Identify which cell holds the provided text, then report its [x, y] central coordinate. 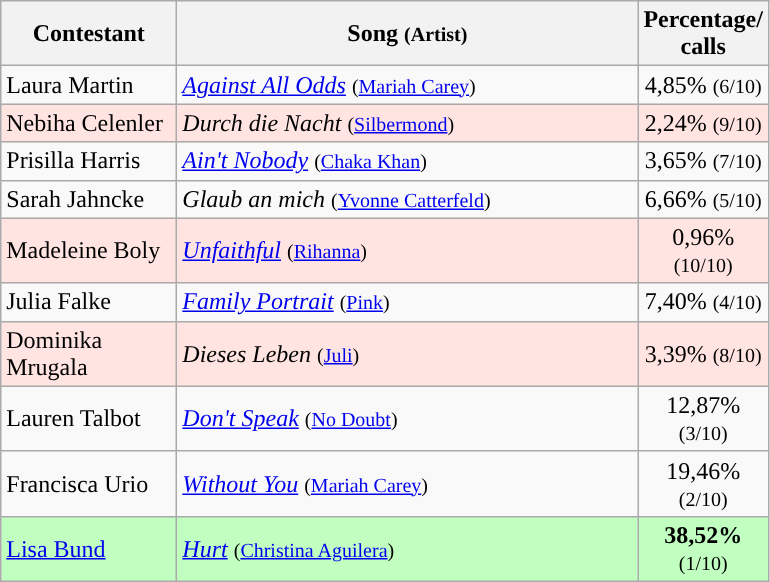
Glaub an mich (Yvonne Catterfeld) [408, 199]
38,52% (1/10) [704, 548]
0,96% (10/10) [704, 250]
Ain't Nobody (Chaka Khan) [408, 161]
Sarah Jahncke [89, 199]
2,24% (9/10) [704, 123]
Durch die Nacht (Silbermond) [408, 123]
4,85% (6/10) [704, 85]
3,65% (7/10) [704, 161]
Percentage/calls [704, 34]
Unfaithful (Rihanna) [408, 250]
Dieses Leben (Juli) [408, 354]
Against All Odds (Mariah Carey) [408, 85]
Don't Speak (No Doubt) [408, 418]
Song (Artist) [408, 34]
Lisa Bund [89, 548]
Contestant [89, 34]
Hurt (Christina Aguilera) [408, 548]
Without You (Mariah Carey) [408, 484]
19,46% (2/10) [704, 484]
Laura Martin [89, 85]
3,39% (8/10) [704, 354]
Nebiha Celenler [89, 123]
Francisca Urio [89, 484]
12,87% (3/10) [704, 418]
7,40% (4/10) [704, 302]
Madeleine Boly [89, 250]
Family Portrait (Pink) [408, 302]
Julia Falke [89, 302]
Prisilla Harris [89, 161]
Lauren Talbot [89, 418]
Dominika Mrugala [89, 354]
6,66% (5/10) [704, 199]
